Return the [x, y] coordinate for the center point of the cell that contains the specified text.  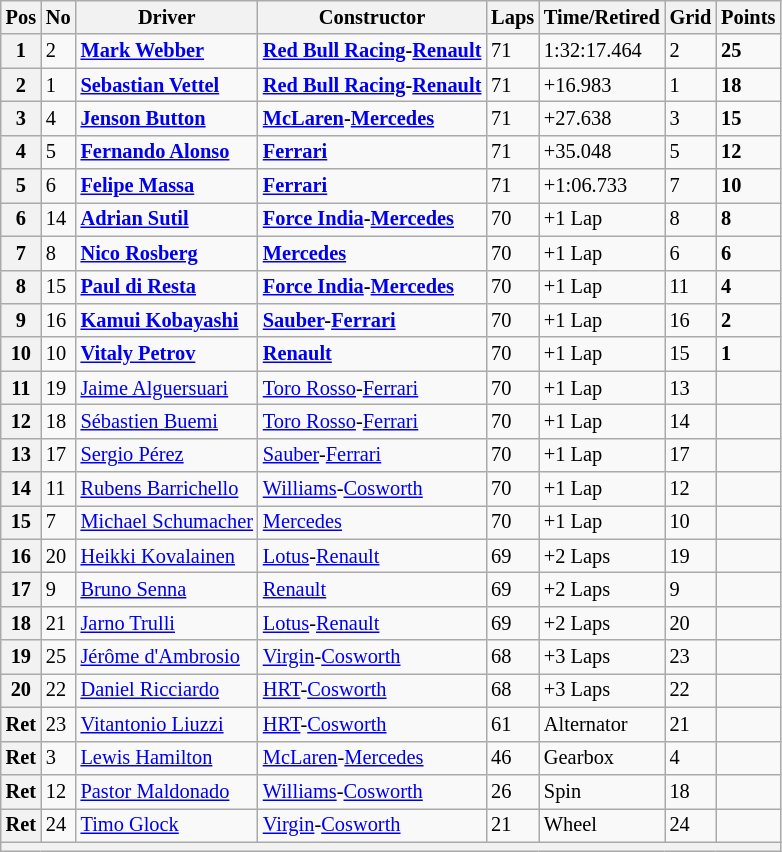
Vitantonio Liuzzi [167, 724]
Wheel [602, 825]
Heikki Kovalainen [167, 556]
Pos [21, 17]
+16.983 [602, 85]
Constructor [372, 17]
Lewis Hamilton [167, 758]
46 [512, 758]
Kamui Kobayashi [167, 320]
Sergio Pérez [167, 455]
Rubens Barrichello [167, 489]
Pastor Maldonado [167, 791]
+1:06.733 [602, 186]
Alternator [602, 724]
Felipe Massa [167, 186]
Grid [691, 17]
Jaime Alguersuari [167, 388]
Gearbox [602, 758]
61 [512, 724]
Jenson Button [167, 118]
26 [512, 791]
+35.048 [602, 152]
Jarno Trulli [167, 623]
Sébastien Buemi [167, 421]
Points [748, 17]
+27.638 [602, 118]
Driver [167, 17]
No [58, 17]
Paul di Resta [167, 287]
Daniel Ricciardo [167, 690]
Jérôme d'Ambrosio [167, 657]
1:32:17.464 [602, 51]
Laps [512, 17]
Sebastian Vettel [167, 85]
Vitaly Petrov [167, 354]
Timo Glock [167, 825]
Nico Rosberg [167, 253]
Spin [602, 791]
Michael Schumacher [167, 522]
Bruno Senna [167, 589]
Mark Webber [167, 51]
Fernando Alonso [167, 152]
Time/Retired [602, 17]
Adrian Sutil [167, 219]
